Provide the [X, Y] coordinate of the cell's center where the given text is located.  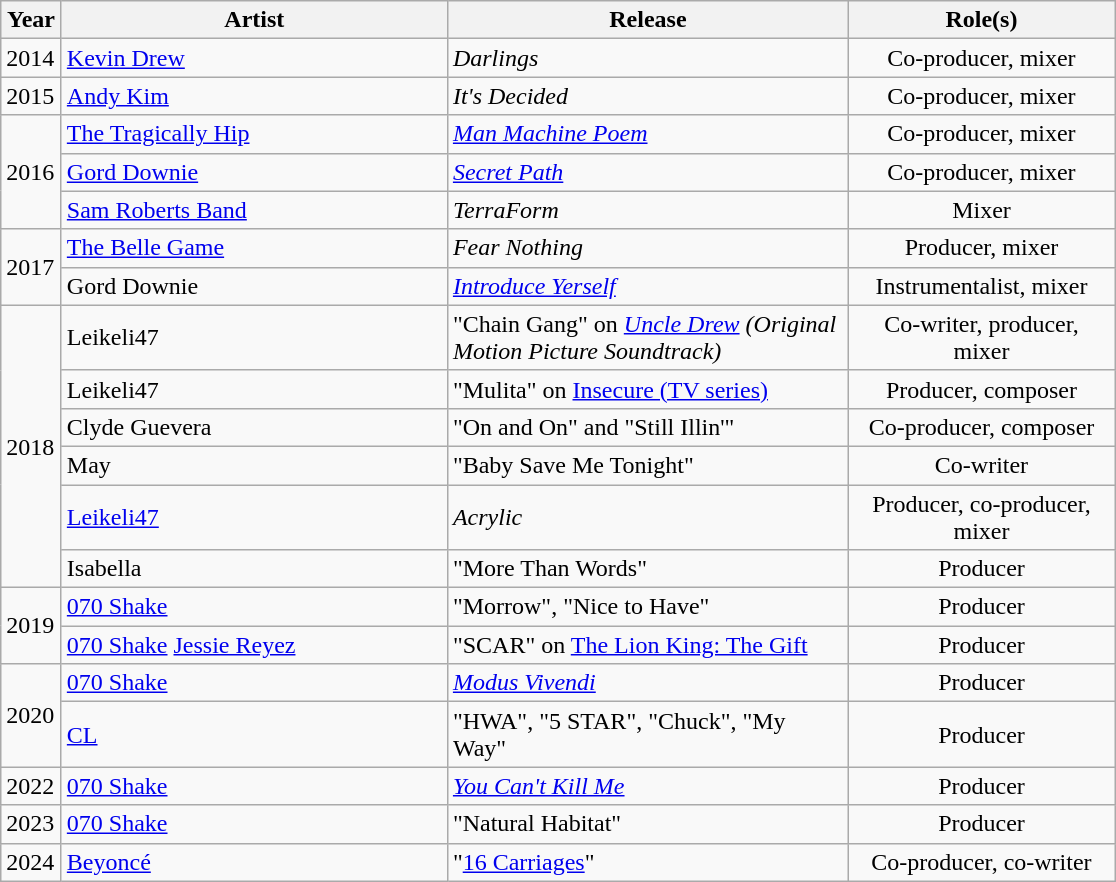
2022 [32, 786]
Mixer [981, 210]
Co-producer, composer [981, 427]
You Can't Kill Me [648, 786]
Darlings [648, 58]
Andy Kim [254, 96]
The Tragically Hip [254, 134]
070 Shake Jessie Reyez [254, 645]
Producer, co-producer, mixer [981, 516]
Co-producer, co-writer [981, 862]
"16 Carriages" [648, 862]
"Mulita" on Insecure (TV series) [648, 389]
The Belle Game [254, 248]
Isabella [254, 569]
2018 [32, 446]
2024 [32, 862]
2015 [32, 96]
2014 [32, 58]
Release [648, 20]
Year [32, 20]
2017 [32, 267]
"On and On" and "Still Illin'" [648, 427]
2020 [32, 716]
TerraForm [648, 210]
Introduce Yerself [648, 286]
It's Decided [648, 96]
Co-writer [981, 465]
Man Machine Poem [648, 134]
"Chain Gang" on Uncle Drew (Original Motion Picture Soundtrack) [648, 338]
"Baby Save Me Tonight" [648, 465]
Artist [254, 20]
"Morrow", "Nice to Have" [648, 607]
2016 [32, 172]
2023 [32, 824]
Beyoncé [254, 862]
CL [254, 734]
Producer, composer [981, 389]
"HWA", "5 STAR", "Chuck", "My Way" [648, 734]
2019 [32, 626]
Fear Nothing [648, 248]
Modus Vivendi [648, 683]
Sam Roberts Band [254, 210]
"More Than Words" [648, 569]
"Natural Habitat" [648, 824]
Acrylic [648, 516]
Kevin Drew [254, 58]
Role(s) [981, 20]
Co-writer, producer, mixer [981, 338]
"SCAR" on The Lion King: The Gift [648, 645]
Secret Path [648, 172]
May [254, 465]
Producer, mixer [981, 248]
Clyde Guevera [254, 427]
Instrumentalist, mixer [981, 286]
